Return the (X, Y) coordinate for the center point of the cell that contains the specified text.  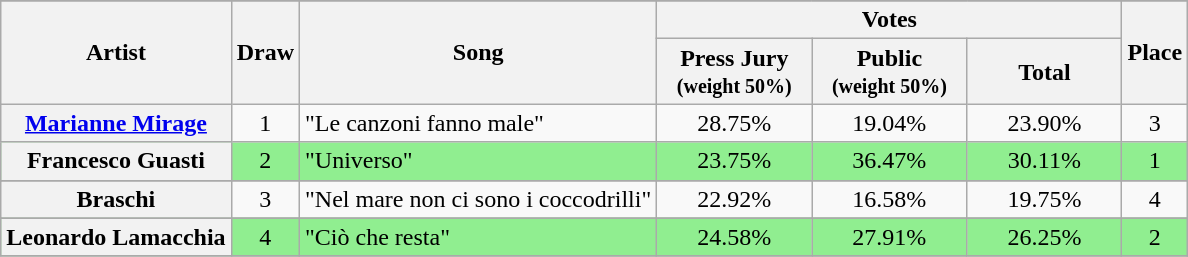
"Le canzoni fanno male" (478, 123)
Place (1155, 52)
23.75% (734, 161)
Marianne Mirage (116, 123)
16.58% (890, 199)
27.91% (890, 237)
"Nel mare non ci sono i coccodrilli" (478, 199)
19.75% (1044, 199)
Song (478, 52)
28.75% (734, 123)
Leonardo Lamacchia (116, 237)
22.92% (734, 199)
Artist (116, 52)
24.58% (734, 237)
26.25% (1044, 237)
Votes (890, 20)
19.04% (890, 123)
Francesco Guasti (116, 161)
Draw (265, 52)
23.90% (1044, 123)
30.11% (1044, 161)
Total (1044, 72)
Public(weight 50%) (890, 72)
Braschi (116, 199)
"Ciò che resta" (478, 237)
36.47% (890, 161)
"Universo" (478, 161)
Press Jury(weight 50%) (734, 72)
